Find where the given text appears and provide that cell's center as (x, y) coordinate. 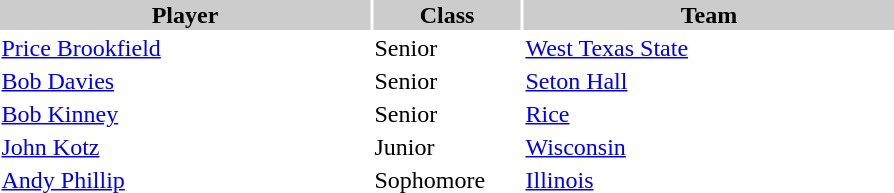
Rice (709, 114)
Team (709, 15)
Class (447, 15)
Player (185, 15)
Seton Hall (709, 81)
West Texas State (709, 48)
Junior (447, 147)
John Kotz (185, 147)
Bob Davies (185, 81)
Wisconsin (709, 147)
Bob Kinney (185, 114)
Price Brookfield (185, 48)
